Return (X, Y) of the center of cell containing provided text 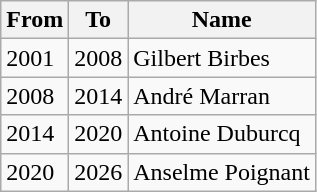
Anselme Poignant (222, 172)
Name (222, 20)
2026 (98, 172)
André Marran (222, 96)
2001 (35, 58)
To (98, 20)
Antoine Duburcq (222, 134)
From (35, 20)
Gilbert Birbes (222, 58)
